For the text-containing cell, return its midpoint in (X, Y) coordinate format. 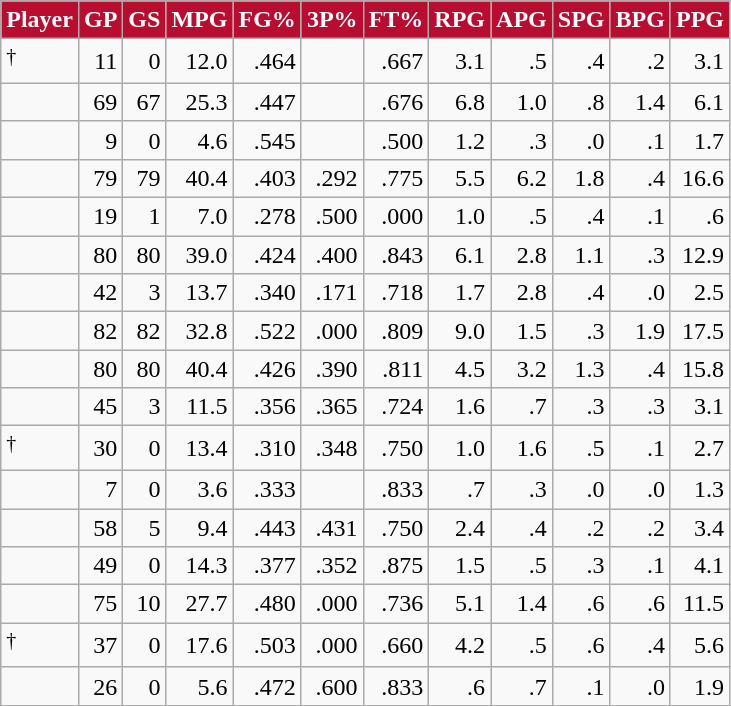
32.8 (200, 331)
.348 (332, 448)
2.5 (700, 293)
4.1 (700, 566)
17.5 (700, 331)
.667 (396, 62)
.356 (267, 407)
.352 (332, 566)
75 (100, 604)
5.1 (460, 604)
13.7 (200, 293)
.724 (396, 407)
19 (100, 217)
1.2 (460, 140)
2.4 (460, 528)
.660 (396, 646)
5.5 (460, 178)
9.0 (460, 331)
.8 (581, 102)
30 (100, 448)
.365 (332, 407)
14.3 (200, 566)
SPG (581, 20)
4.6 (200, 140)
.480 (267, 604)
.809 (396, 331)
FT% (396, 20)
15.8 (700, 369)
10 (144, 604)
.424 (267, 255)
42 (100, 293)
4.5 (460, 369)
6.2 (522, 178)
6.8 (460, 102)
58 (100, 528)
.811 (396, 369)
.676 (396, 102)
.600 (332, 686)
5 (144, 528)
.403 (267, 178)
1 (144, 217)
9 (100, 140)
.775 (396, 178)
2.7 (700, 448)
1.8 (581, 178)
27.7 (200, 604)
.472 (267, 686)
.503 (267, 646)
.431 (332, 528)
.292 (332, 178)
45 (100, 407)
26 (100, 686)
49 (100, 566)
.340 (267, 293)
12.0 (200, 62)
.310 (267, 448)
.875 (396, 566)
.718 (396, 293)
.843 (396, 255)
.443 (267, 528)
PPG (700, 20)
.377 (267, 566)
.171 (332, 293)
.426 (267, 369)
.736 (396, 604)
25.3 (200, 102)
3.6 (200, 489)
17.6 (200, 646)
3.4 (700, 528)
9.4 (200, 528)
BPG (640, 20)
.522 (267, 331)
11 (100, 62)
.390 (332, 369)
Player (40, 20)
RPG (460, 20)
3.2 (522, 369)
.400 (332, 255)
GS (144, 20)
12.9 (700, 255)
7.0 (200, 217)
.545 (267, 140)
FG% (267, 20)
37 (100, 646)
3P% (332, 20)
.447 (267, 102)
4.2 (460, 646)
MPG (200, 20)
1.1 (581, 255)
67 (144, 102)
.278 (267, 217)
39.0 (200, 255)
7 (100, 489)
13.4 (200, 448)
.464 (267, 62)
16.6 (700, 178)
.333 (267, 489)
APG (522, 20)
69 (100, 102)
GP (100, 20)
